Determine the (x, y) coordinate at the center of the cell enclosing the given text.  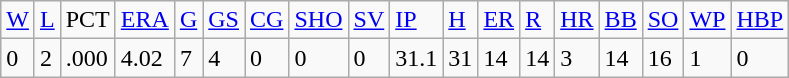
31 (460, 58)
CG (266, 20)
7 (188, 58)
2 (47, 58)
SHO (318, 20)
.000 (88, 58)
4 (224, 58)
L (47, 20)
HR (577, 20)
31.1 (416, 58)
W (18, 20)
WP (708, 20)
ER (499, 20)
GS (224, 20)
1 (708, 58)
IP (416, 20)
R (538, 20)
SO (663, 20)
H (460, 20)
ERA (144, 20)
3 (577, 58)
HBP (760, 20)
4.02 (144, 58)
BB (620, 20)
G (188, 20)
PCT (88, 20)
SV (369, 20)
16 (663, 58)
